Scan for the cell matching the given text and deliver its [X, Y] coordinate at center. 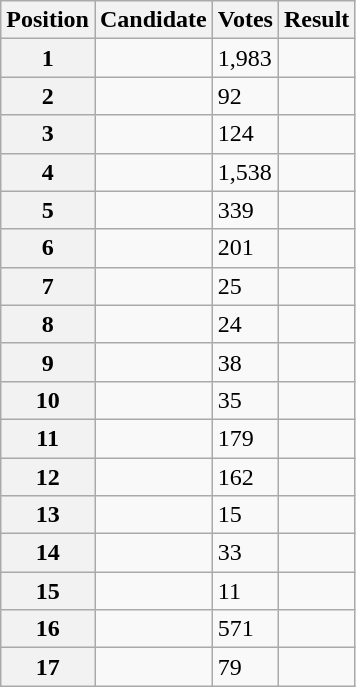
14 [48, 553]
1,983 [245, 58]
6 [48, 248]
12 [48, 477]
Votes [245, 20]
25 [245, 286]
24 [245, 324]
7 [48, 286]
124 [245, 134]
4 [48, 172]
Candidate [153, 20]
162 [245, 477]
79 [245, 667]
179 [245, 438]
5 [48, 210]
13 [48, 515]
16 [48, 629]
2 [48, 96]
Result [316, 20]
33 [245, 553]
339 [245, 210]
Position [48, 20]
3 [48, 134]
1,538 [245, 172]
9 [48, 362]
35 [245, 400]
92 [245, 96]
1 [48, 58]
571 [245, 629]
17 [48, 667]
8 [48, 324]
38 [245, 362]
10 [48, 400]
201 [245, 248]
